Return the (X, Y) coordinate for the center point of the cell that contains the specified text.  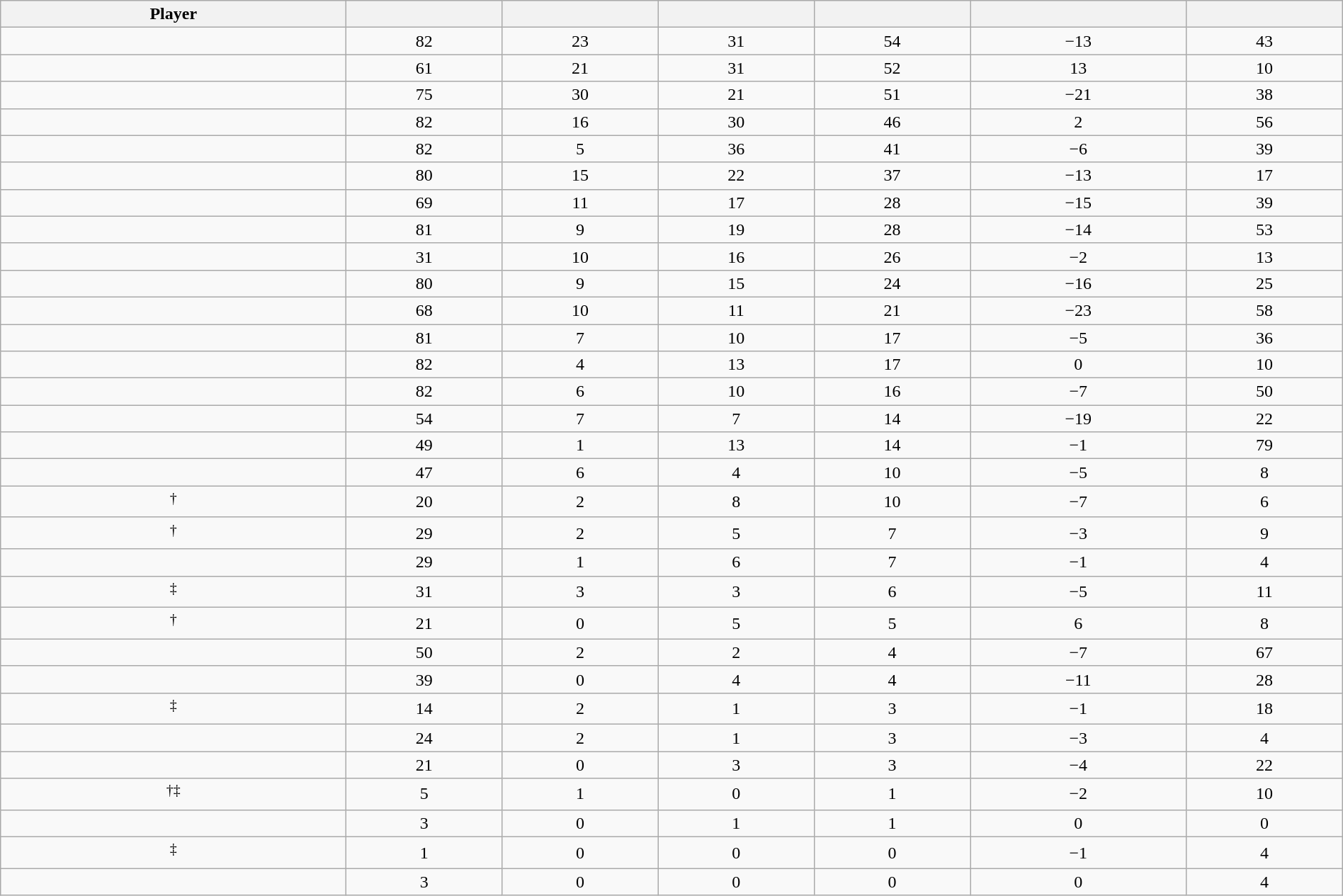
49 (424, 446)
18 (1264, 708)
46 (892, 122)
52 (892, 68)
67 (1264, 652)
−16 (1078, 283)
69 (424, 203)
75 (424, 95)
†‡ (174, 795)
68 (424, 310)
−6 (1078, 149)
−15 (1078, 203)
23 (580, 41)
−14 (1078, 229)
25 (1264, 283)
43 (1264, 41)
56 (1264, 122)
53 (1264, 229)
19 (736, 229)
47 (424, 472)
−19 (1078, 419)
Player (174, 14)
−21 (1078, 95)
−11 (1078, 679)
−23 (1078, 310)
38 (1264, 95)
58 (1264, 310)
79 (1264, 446)
26 (892, 256)
61 (424, 68)
37 (892, 176)
−4 (1078, 765)
51 (892, 95)
41 (892, 149)
20 (424, 501)
